Find where the given text appears and provide that cell's center as (X, Y) coordinate. 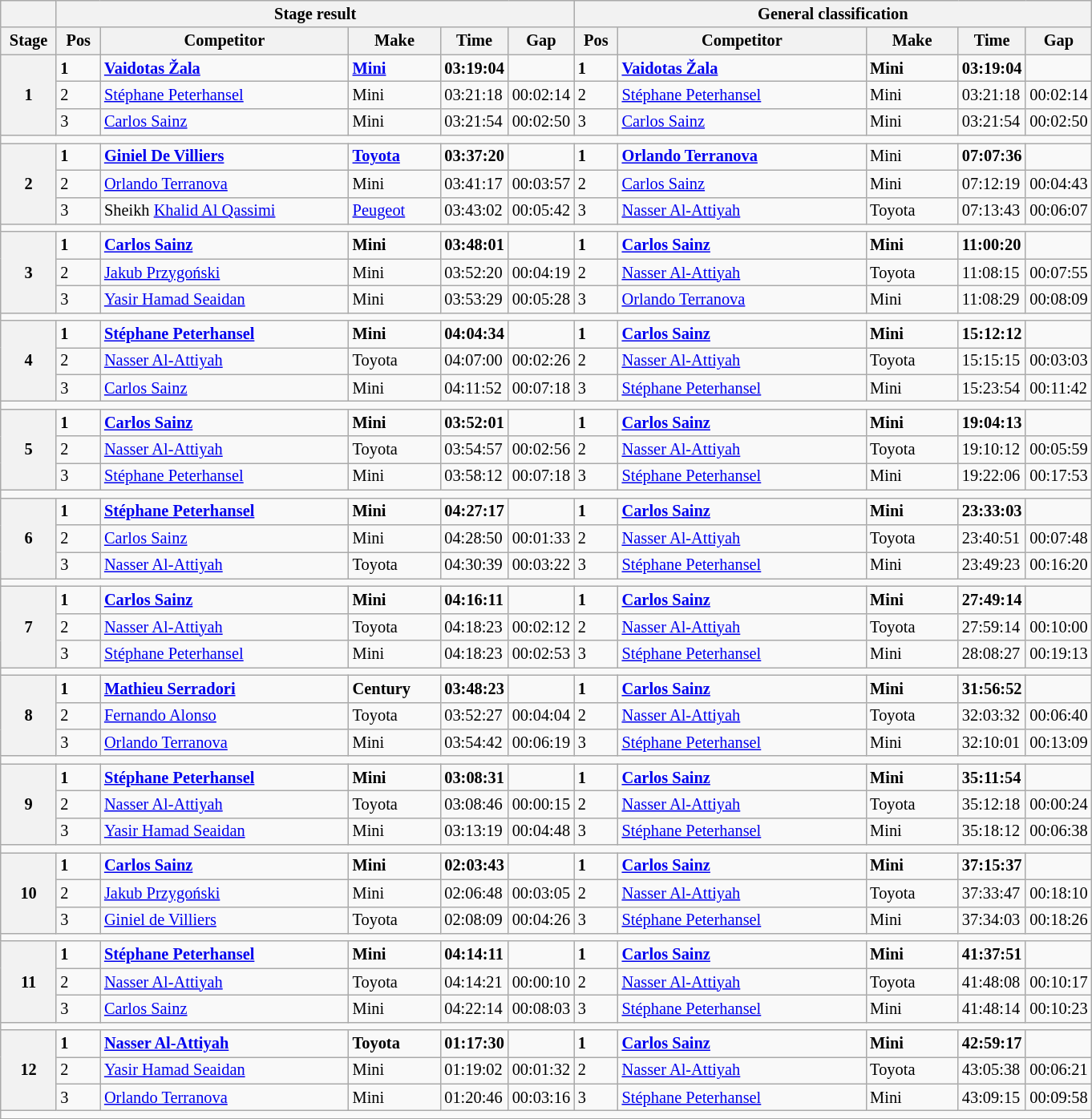
27:59:14 (992, 627)
11 (29, 981)
03:43:02 (474, 211)
41:48:14 (992, 1008)
04:14:21 (474, 982)
02:08:09 (474, 920)
19:22:06 (992, 476)
04:22:14 (474, 1008)
42:59:17 (992, 1044)
Giniel de Villiers (224, 920)
03:54:42 (474, 742)
03:54:57 (474, 450)
43:05:38 (992, 1070)
04:14:11 (474, 955)
04:11:52 (474, 388)
01:19:02 (474, 1070)
35:12:18 (992, 804)
00:03:57 (541, 184)
03:52:27 (474, 716)
Stage result (315, 14)
04:30:39 (474, 565)
4 (29, 361)
04:27:17 (474, 511)
00:01:32 (541, 1070)
03:41:17 (474, 184)
35:18:12 (992, 831)
9 (29, 805)
11:08:29 (992, 299)
00:08:09 (1058, 299)
02:06:48 (474, 893)
00:03:03 (1058, 361)
07:13:43 (992, 211)
03:08:31 (474, 778)
35:11:54 (992, 778)
03:13:19 (474, 831)
03:52:01 (474, 422)
00:06:19 (541, 742)
00:19:13 (1058, 654)
02:03:43 (474, 866)
11:00:20 (992, 245)
03:53:29 (474, 299)
00:02:56 (541, 450)
Stage (29, 41)
07:12:19 (992, 184)
04:16:11 (474, 600)
15:12:12 (992, 334)
37:33:47 (992, 893)
00:13:09 (1058, 742)
03:37:20 (474, 156)
Mathieu Serradori (224, 689)
8 (29, 715)
00:04:19 (541, 273)
23:49:23 (992, 565)
00:02:53 (541, 654)
10 (29, 893)
37:15:37 (992, 866)
Fernando Alonso (224, 716)
00:05:59 (1058, 450)
27:49:14 (992, 600)
01:20:46 (474, 1097)
41:37:51 (992, 955)
00:03:16 (541, 1097)
00:10:00 (1058, 627)
12 (29, 1071)
04:07:00 (474, 361)
00:07:55 (1058, 273)
00:10:23 (1058, 1008)
03:48:23 (474, 689)
23:33:03 (992, 511)
04:04:34 (474, 334)
00:05:42 (541, 211)
00:17:53 (1058, 476)
00:06:40 (1058, 716)
00:01:33 (541, 538)
00:04:04 (541, 716)
07:07:36 (992, 156)
15:15:15 (992, 361)
00:07:48 (1058, 538)
00:04:48 (541, 831)
31:56:52 (992, 689)
15:23:54 (992, 388)
00:02:26 (541, 361)
00:03:05 (541, 893)
19:10:12 (992, 450)
Sheikh Khalid Al Qassimi (224, 211)
00:00:24 (1058, 804)
00:10:17 (1058, 982)
03:58:12 (474, 476)
00:02:12 (541, 627)
11:08:15 (992, 273)
03:52:20 (474, 273)
00:00:10 (541, 982)
01:17:30 (474, 1044)
00:16:20 (1058, 565)
00:09:58 (1058, 1097)
00:08:03 (541, 1008)
04:28:50 (474, 538)
5 (29, 449)
23:40:51 (992, 538)
32:10:01 (992, 742)
Peugeot (394, 211)
19:04:13 (992, 422)
00:04:26 (541, 920)
00:03:22 (541, 565)
28:08:27 (992, 654)
00:06:38 (1058, 831)
00:04:43 (1058, 184)
6 (29, 539)
00:18:26 (1058, 920)
37:34:03 (992, 920)
Giniel De Villiers (224, 156)
41:48:08 (992, 982)
00:00:15 (541, 804)
00:06:21 (1058, 1070)
03:08:46 (474, 804)
00:06:07 (1058, 211)
General classification (833, 14)
00:18:10 (1058, 893)
03:48:01 (474, 245)
43:09:15 (992, 1097)
00:05:28 (541, 299)
7 (29, 627)
32:03:32 (992, 716)
00:11:42 (1058, 388)
Century (394, 689)
